Capture the cell that displays the provided text and extract its [X, Y] central coordinate. 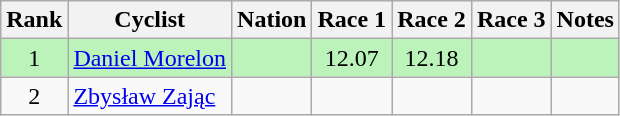
1 [34, 58]
12.07 [352, 58]
Rank [34, 20]
Daniel Morelon [150, 58]
2 [34, 96]
Cyclist [150, 20]
Nation [272, 20]
Race 3 [511, 20]
Notes [585, 20]
Race 2 [432, 20]
12.18 [432, 58]
Race 1 [352, 20]
Zbysław Zając [150, 96]
